Determine the (X, Y) coordinate at the center of the cell enclosing the given text.  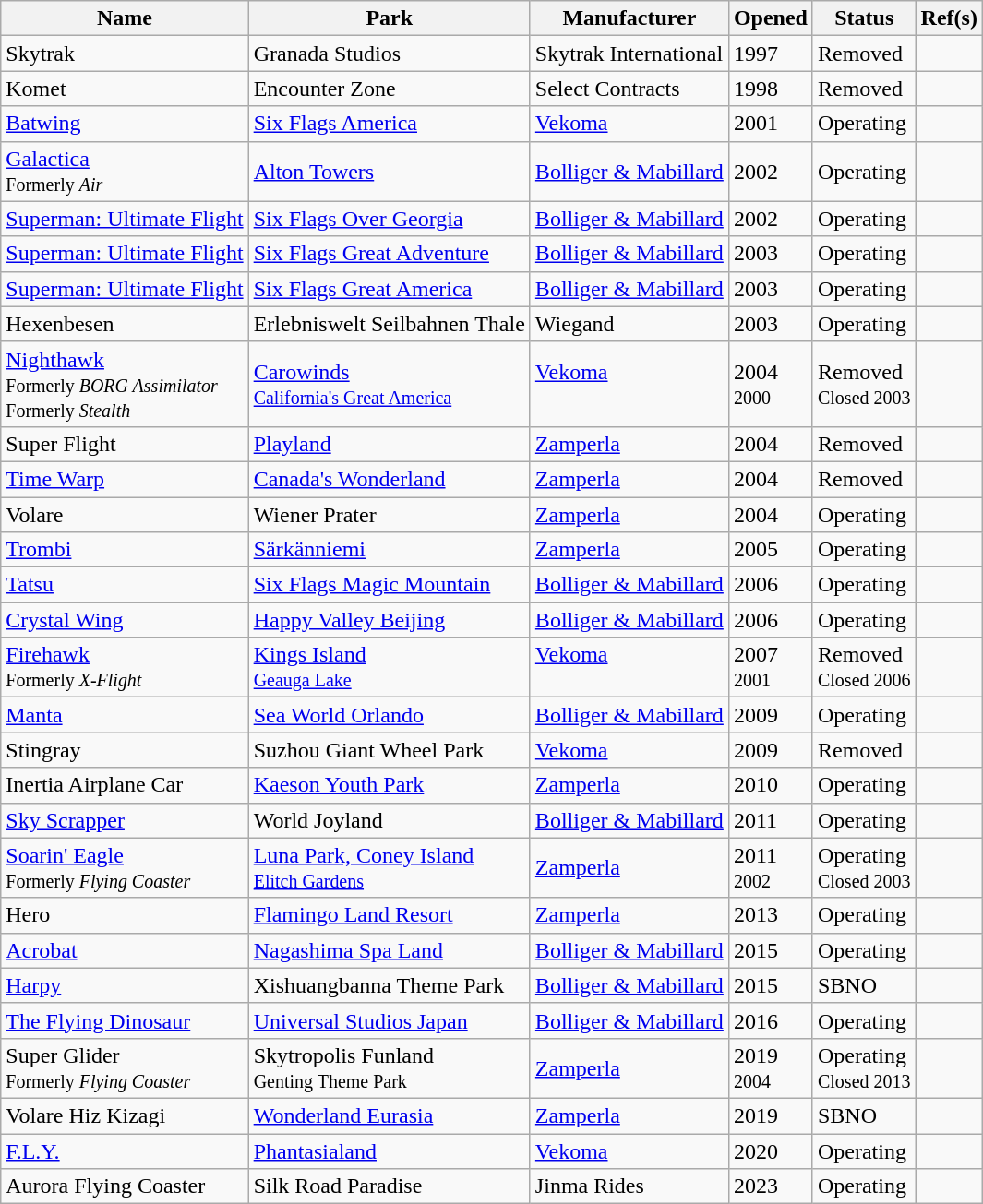
CarowindsCalifornia's Great America (390, 384)
2023 (770, 1186)
Phantasialand (390, 1150)
Six Flags Magic Mountain (390, 585)
1997 (770, 54)
RemovedClosed 2003 (864, 384)
OperatingClosed 2013 (864, 1068)
Volare Hiz Kizagi (125, 1115)
Super Flight (125, 444)
Canada's Wonderland (390, 479)
Komet (125, 89)
1998 (770, 89)
Crystal Wing (125, 620)
The Flying Dinosaur (125, 1020)
Skytropolis FunlandGenting Theme Park (390, 1068)
Stingray (125, 750)
Select Contracts (629, 89)
Erlebniswelt Seilbahnen Thale (390, 324)
2005 (770, 550)
OperatingClosed 2003 (864, 867)
Batwing (125, 124)
Encounter Zone (390, 89)
Manta (125, 715)
2011 (770, 820)
Alton Towers (390, 172)
2001 (770, 124)
Name (125, 18)
Status (864, 18)
Granada Studios (390, 54)
Wiener Prater (390, 514)
Six Flags Great Adventure (390, 254)
2010 (770, 785)
Soarin' EagleFormerly Flying Coaster (125, 867)
Jinma Rides (629, 1186)
NighthawkFormerly BORG AssimilatorFormerly Stealth (125, 384)
Six Flags Great America (390, 289)
Skytrak International (629, 54)
Nagashima Spa Land (390, 950)
Särkänniemi (390, 550)
Silk Road Paradise (390, 1186)
Harpy (125, 985)
Acrobat (125, 950)
Inertia Airplane Car (125, 785)
World Joyland (390, 820)
Hero (125, 915)
Six Flags America (390, 124)
Wonderland Eurasia (390, 1115)
Kings IslandGeauga Lake (390, 668)
Skytrak (125, 54)
Six Flags Over Georgia (390, 219)
2016 (770, 1020)
Xishuangbanna Theme Park (390, 985)
Opened (770, 18)
Kaeson Youth Park (390, 785)
Super GliderFormerly Flying Coaster (125, 1068)
20112002 (770, 867)
Suzhou Giant Wheel Park (390, 750)
Wiegand (629, 324)
2019 (770, 1115)
Park (390, 18)
Removed Closed 2006 (864, 668)
FirehawkFormerly X-Flight (125, 668)
Playland (390, 444)
F.L.Y. (125, 1150)
20192004 (770, 1068)
Happy Valley Beijing (390, 620)
Sea World Orlando (390, 715)
Luna Park, Coney Island Elitch Gardens (390, 867)
Aurora Flying Coaster (125, 1186)
Time Warp (125, 479)
Universal Studios Japan (390, 1020)
Flamingo Land Resort (390, 915)
Ref(s) (949, 18)
2013 (770, 915)
Tatsu (125, 585)
Volare (125, 514)
20042000 (770, 384)
GalacticaFormerly Air (125, 172)
Sky Scrapper (125, 820)
Hexenbesen (125, 324)
20072001 (770, 668)
Manufacturer (629, 18)
Trombi (125, 550)
2020 (770, 1150)
